Return (x, y) of the center of cell containing provided text 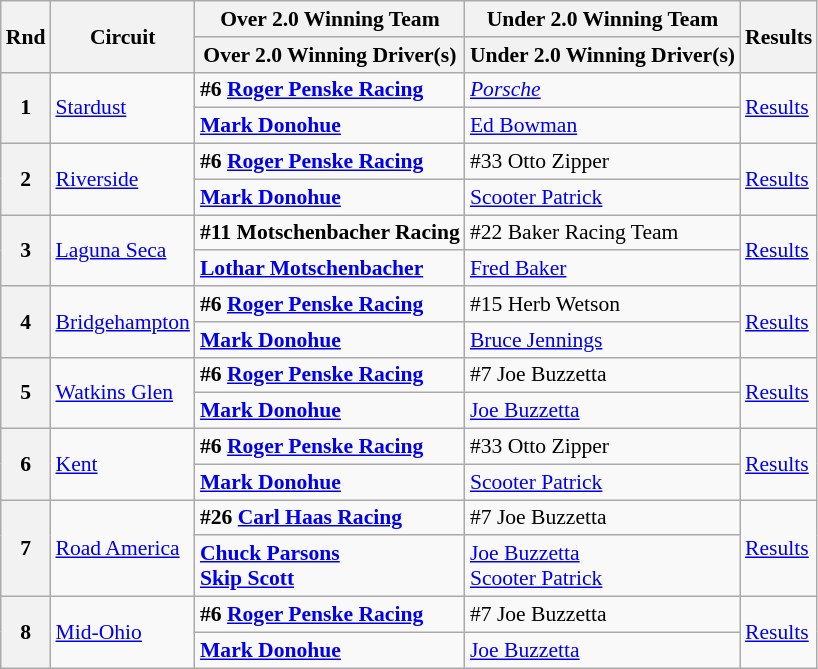
Circuit (122, 36)
2 (26, 180)
Ed Bowman (602, 126)
#22 Baker Racing Team (602, 233)
Road America (122, 548)
#26 Carl Haas Racing (330, 518)
6 (26, 464)
Porsche (602, 90)
#11 Motschenbacher Racing (330, 233)
Over 2.0 Winning Team (330, 19)
Over 2.0 Winning Driver(s) (330, 55)
Lothar Motschenbacher (330, 269)
1 (26, 108)
3 (26, 250)
Watkins Glen (122, 392)
5 (26, 392)
4 (26, 322)
Under 2.0 Winning Driver(s) (602, 55)
Laguna Seca (122, 250)
Chuck Parsons Skip Scott (330, 566)
Fred Baker (602, 269)
#15 Herb Wetson (602, 304)
Bridgehampton (122, 322)
Rnd (26, 36)
Bruce Jennings (602, 340)
8 (26, 632)
Stardust (122, 108)
Riverside (122, 180)
Mid-Ohio (122, 632)
Joe Buzzetta Scooter Patrick (602, 566)
7 (26, 548)
Under 2.0 Winning Team (602, 19)
Kent (122, 464)
